Determine the [x, y] coordinate at the center of the cell enclosing the given text.  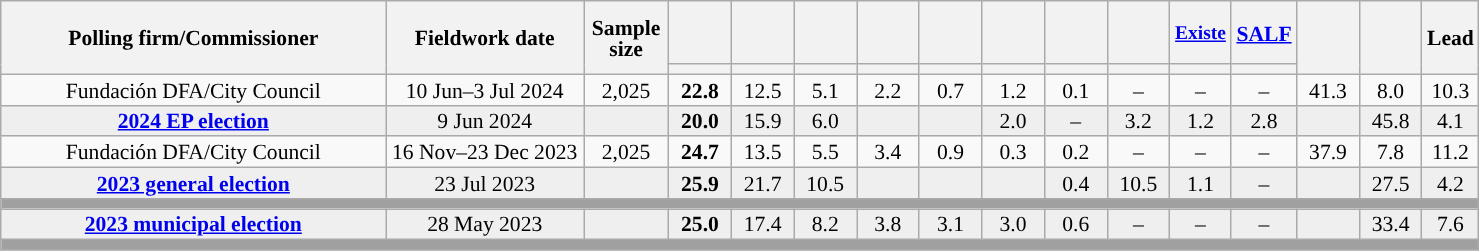
10.3 [1450, 90]
5.5 [826, 152]
6.0 [826, 120]
9 Jun 2024 [485, 120]
33.4 [1390, 224]
0.2 [1076, 152]
Polling firm/Commissioner [194, 38]
17.4 [762, 224]
0.4 [1076, 184]
21.7 [762, 184]
22.8 [700, 90]
3.0 [1014, 224]
4.2 [1450, 184]
45.8 [1390, 120]
16 Nov–23 Dec 2023 [485, 152]
3.1 [950, 224]
2.0 [1014, 120]
13.5 [762, 152]
2023 general election [194, 184]
10 Jun–3 Jul 2024 [485, 90]
0.1 [1076, 90]
3.2 [1138, 120]
28 May 2023 [485, 224]
25.0 [700, 224]
Existe [1201, 32]
3.4 [888, 152]
2023 municipal election [194, 224]
37.9 [1328, 152]
4.1 [1450, 120]
SALF [1264, 32]
0.6 [1076, 224]
0.3 [1014, 152]
24.7 [700, 152]
8.0 [1390, 90]
7.6 [1450, 224]
Fieldwork date [485, 38]
11.2 [1450, 152]
7.8 [1390, 152]
23 Jul 2023 [485, 184]
2.2 [888, 90]
20.0 [700, 120]
1.1 [1201, 184]
15.9 [762, 120]
12.5 [762, 90]
5.1 [826, 90]
3.8 [888, 224]
8.2 [826, 224]
41.3 [1328, 90]
2.8 [1264, 120]
27.5 [1390, 184]
Lead [1450, 38]
25.9 [700, 184]
2024 EP election [194, 120]
Sample size [626, 38]
0.9 [950, 152]
0.7 [950, 90]
